Identify which cell holds the provided text, then report its (X, Y) central coordinate. 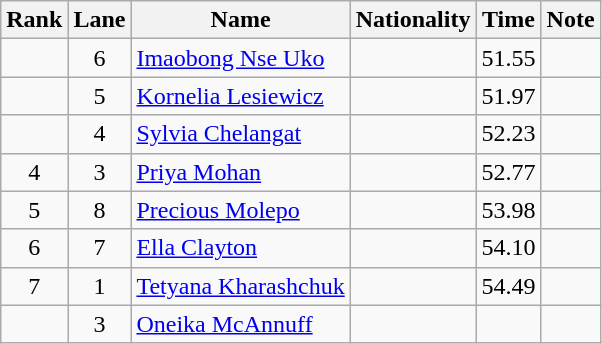
Tetyana Kharashchuk (240, 286)
53.98 (508, 210)
52.23 (508, 134)
Rank (34, 20)
Ella Clayton (240, 248)
Sylvia Chelangat (240, 134)
Imaobong Nse Uko (240, 58)
Nationality (413, 20)
52.77 (508, 172)
54.49 (508, 286)
54.10 (508, 248)
51.55 (508, 58)
Precious Molepo (240, 210)
1 (100, 286)
Lane (100, 20)
Name (240, 20)
Kornelia Lesiewicz (240, 96)
Time (508, 20)
8 (100, 210)
51.97 (508, 96)
Oneika McAnnuff (240, 324)
Note (570, 20)
Priya Mohan (240, 172)
